Detect which cell encompasses the target text, then output its (X, Y) center coordinate. 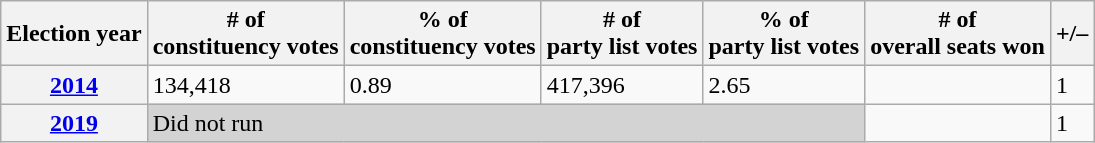
% ofconstituency votes (442, 34)
2019 (74, 123)
0.89 (442, 85)
2.65 (784, 85)
2014 (74, 85)
417,396 (622, 85)
# ofoverall seats won (958, 34)
% ofparty list votes (784, 34)
# ofconstituency votes (246, 34)
# ofparty list votes (622, 34)
134,418 (246, 85)
Did not run (506, 123)
+/– (1072, 34)
Election year (74, 34)
